Output the [x, y] coordinate of the center of the cell containing the given text.  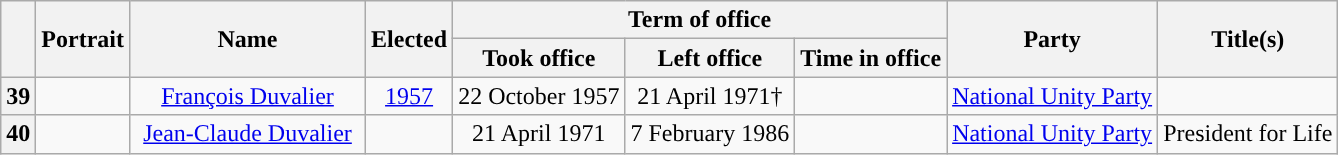
7 February 1986 [710, 134]
Term of office [700, 20]
Name [247, 39]
Elected [410, 39]
21 April 1971† [710, 96]
1957 [410, 96]
Title(s) [1248, 39]
François Duvalier [247, 96]
Party [1052, 39]
Portrait [83, 39]
22 October 1957 [539, 96]
Jean-Claude Duvalier [247, 134]
Time in office [871, 58]
39 [18, 96]
President for Life [1248, 134]
40 [18, 134]
21 April 1971 [539, 134]
Left office [710, 58]
Took office [539, 58]
